Find where the given text appears and provide that cell's center as [x, y] coordinate. 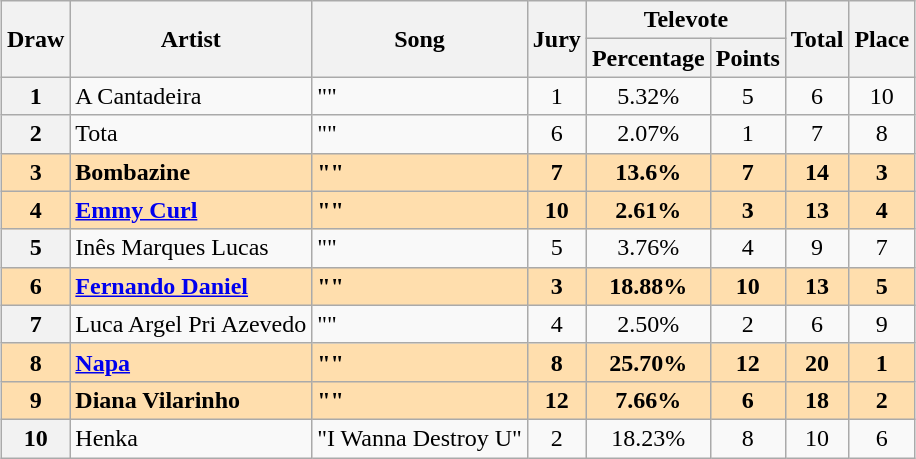
Percentage [648, 58]
5.32% [648, 96]
2.61% [648, 210]
Fernando Daniel [191, 286]
Televote [686, 20]
Jury [556, 39]
Emmy Curl [191, 210]
Place [882, 39]
Diana Vilarinho [191, 400]
Tota [191, 134]
Luca Argel Pri Azevedo [191, 324]
18.88% [648, 286]
Napa [191, 362]
20 [817, 362]
A Cantadeira [191, 96]
Draw [35, 39]
25.70% [648, 362]
2.07% [648, 134]
Henka [191, 438]
18 [817, 400]
2.50% [648, 324]
Total [817, 39]
3.76% [648, 248]
18.23% [648, 438]
Points [748, 58]
"I Wanna Destroy U" [420, 438]
7.66% [648, 400]
Bombazine [191, 172]
Artist [191, 39]
Inês Marques Lucas [191, 248]
13.6% [648, 172]
14 [817, 172]
Song [420, 39]
